Search for the cell housing the specified text and yield its [x, y] center coordinate. 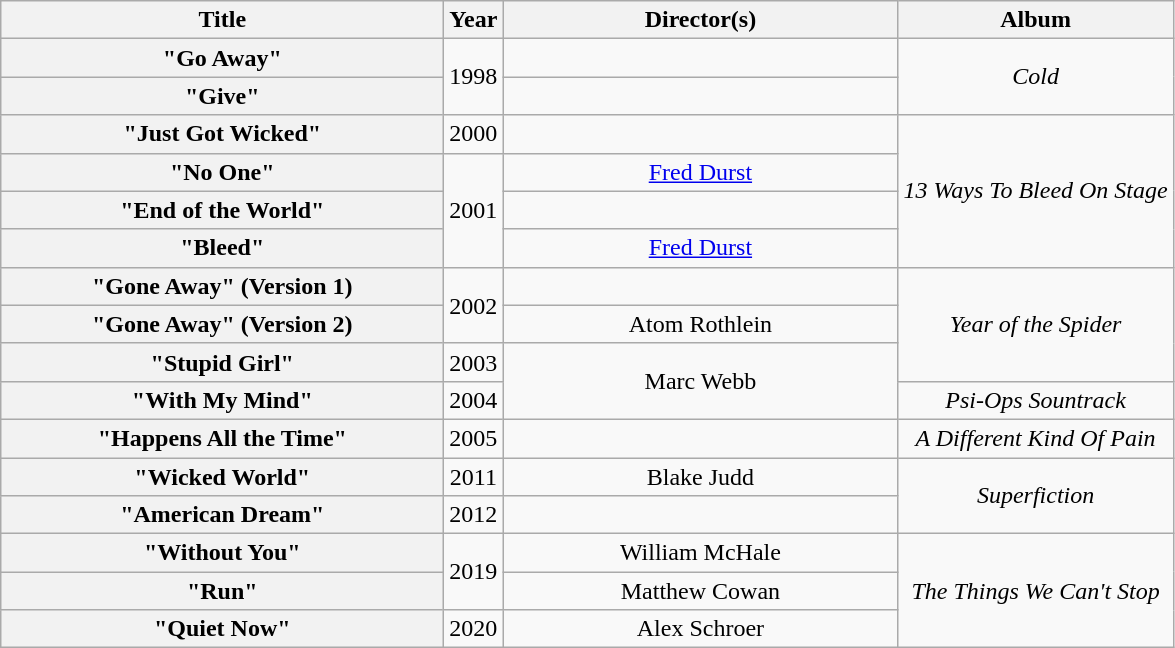
Album [1036, 20]
Superfiction [1036, 496]
"Wicked World" [222, 477]
Matthew Cowan [700, 591]
"Gone Away" (Version 2) [222, 324]
The Things We Can't Stop [1036, 591]
William McHale [700, 553]
Blake Judd [700, 477]
2003 [474, 362]
2019 [474, 572]
"With My Mind" [222, 400]
13 Ways To Bleed On Stage [1036, 191]
"Gone Away" (Version 1) [222, 286]
"American Dream" [222, 515]
Atom Rothlein [700, 324]
2002 [474, 305]
2001 [474, 210]
Psi-Ops Sountrack [1036, 400]
2000 [474, 134]
"Happens All the Time" [222, 438]
2012 [474, 515]
Marc Webb [700, 381]
Year [474, 20]
Director(s) [700, 20]
2004 [474, 400]
"Run" [222, 591]
A Different Kind Of Pain [1036, 438]
2011 [474, 477]
Year of the Spider [1036, 324]
"End of the World" [222, 210]
1998 [474, 77]
Alex Schroer [700, 629]
"No One" [222, 172]
"Without You" [222, 553]
"Quiet Now" [222, 629]
"Go Away" [222, 58]
Title [222, 20]
Cold [1036, 77]
"Bleed" [222, 248]
"Just Got Wicked" [222, 134]
"Give" [222, 96]
2005 [474, 438]
2020 [474, 629]
"Stupid Girl" [222, 362]
